Capture the cell that displays the provided text and extract its [x, y] central coordinate. 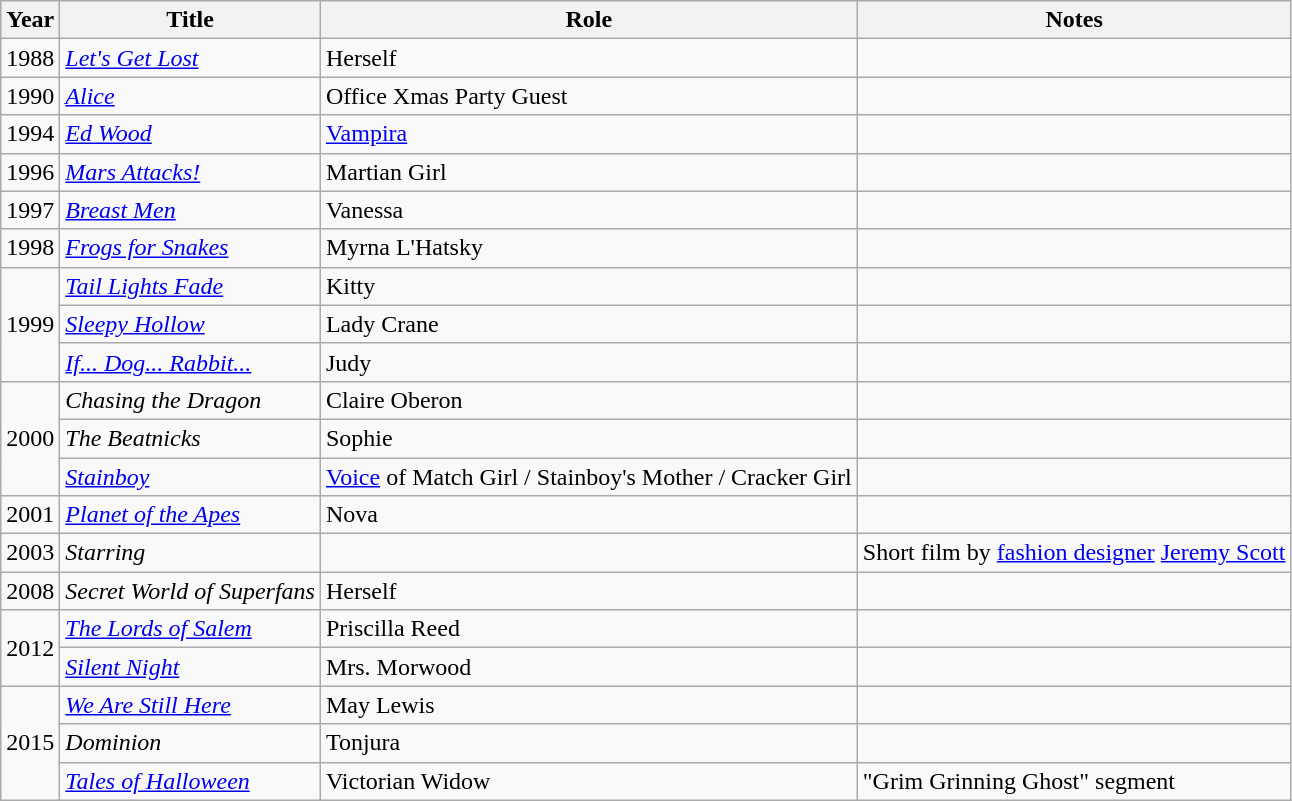
Mrs. Morwood [588, 667]
Chasing the Dragon [190, 400]
1999 [30, 324]
Tail Lights Fade [190, 286]
Secret World of Superfans [190, 591]
Dominion [190, 743]
1994 [30, 134]
1998 [30, 248]
Breast Men [190, 210]
Judy [588, 362]
2015 [30, 743]
Lady Crane [588, 324]
Short film by fashion designer Jeremy Scott [1074, 553]
Sophie [588, 438]
Alice [190, 96]
May Lewis [588, 705]
Stainboy [190, 477]
Myrna L'Hatsky [588, 248]
The Lords of Salem [190, 629]
Voice of Match Girl / Stainboy's Mother / Cracker Girl [588, 477]
Frogs for Snakes [190, 248]
Priscilla Reed [588, 629]
Let's Get Lost [190, 58]
We Are Still Here [190, 705]
2008 [30, 591]
Sleepy Hollow [190, 324]
Tales of Halloween [190, 781]
Notes [1074, 20]
Ed Wood [190, 134]
1997 [30, 210]
1990 [30, 96]
Victorian Widow [588, 781]
2012 [30, 648]
Claire Oberon [588, 400]
If... Dog... Rabbit... [190, 362]
1988 [30, 58]
Year [30, 20]
2000 [30, 438]
2001 [30, 515]
Martian Girl [588, 172]
Nova [588, 515]
Vampira [588, 134]
Tonjura [588, 743]
Office Xmas Party Guest [588, 96]
Kitty [588, 286]
Starring [190, 553]
Role [588, 20]
The Beatnicks [190, 438]
Title [190, 20]
Planet of the Apes [190, 515]
2003 [30, 553]
Mars Attacks! [190, 172]
1996 [30, 172]
"Grim Grinning Ghost" segment [1074, 781]
Vanessa [588, 210]
Silent Night [190, 667]
